Output the (x, y) coordinate of the center of the cell containing the given text.  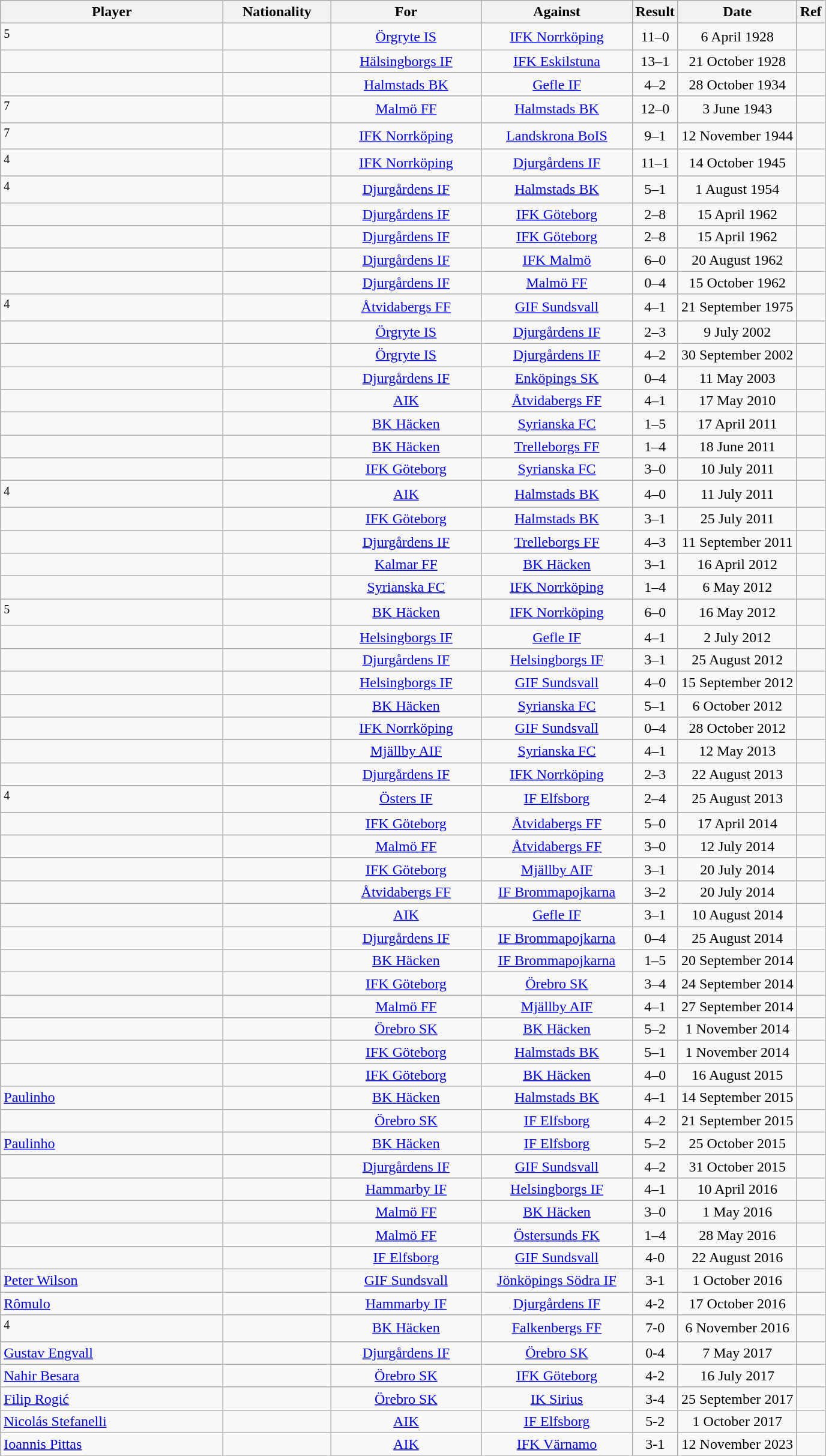
25 August 2012 (737, 660)
Jönköpings Södra IF (557, 1281)
Nicolás Stefanelli (112, 1421)
21 October 1928 (737, 61)
15 September 2012 (737, 682)
9–1 (655, 136)
7-0 (655, 1329)
Nationality (277, 12)
11–0 (655, 37)
Against (557, 12)
15 October 1962 (737, 283)
6 November 2016 (737, 1329)
2–4 (655, 799)
17 April 2014 (737, 823)
10 August 2014 (737, 915)
14 October 1945 (737, 163)
For (406, 12)
1 October 2017 (737, 1421)
IFK Värnamo (557, 1444)
1 August 1954 (737, 190)
1 October 2016 (737, 1281)
25 July 2011 (737, 519)
Kalmar FF (406, 565)
IFK Eskilstuna (557, 61)
25 October 2015 (737, 1143)
21 September 1975 (737, 307)
9 July 2002 (737, 332)
Falkenbergs FF (557, 1329)
17 May 2010 (737, 401)
11 September 2011 (737, 542)
22 August 2013 (737, 774)
20 August 1962 (737, 260)
12 November 1944 (737, 136)
12–0 (655, 109)
28 October 1934 (737, 84)
14 September 2015 (737, 1098)
17 April 2011 (737, 424)
16 May 2012 (737, 612)
16 August 2015 (737, 1075)
28 May 2016 (737, 1235)
7 May 2017 (737, 1353)
16 July 2017 (737, 1376)
Hälsingborgs IF (406, 61)
31 October 2015 (737, 1166)
11 July 2011 (737, 495)
12 July 2014 (737, 846)
Landskrona BoIS (557, 136)
12 November 2023 (737, 1444)
Filip Rogić (112, 1398)
6 May 2012 (737, 588)
12 May 2013 (737, 751)
1 May 2016 (737, 1212)
4–3 (655, 542)
Gustav Engvall (112, 1353)
Ioannis Pittas (112, 1444)
4-0 (655, 1257)
10 April 2016 (737, 1189)
6 April 1928 (737, 37)
Peter Wilson (112, 1281)
Östers IF (406, 799)
24 September 2014 (737, 984)
10 July 2011 (737, 469)
IK Sirius (557, 1398)
25 September 2017 (737, 1398)
25 August 2013 (737, 799)
Result (655, 12)
Nahir Besara (112, 1376)
3 June 1943 (737, 109)
Player (112, 12)
21 September 2015 (737, 1121)
Date (737, 12)
Östersunds FK (557, 1235)
25 August 2014 (737, 938)
0-4 (655, 1353)
13–1 (655, 61)
30 September 2002 (737, 355)
6 October 2012 (737, 705)
3–2 (655, 892)
3-4 (655, 1398)
5–0 (655, 823)
2 July 2012 (737, 637)
18 June 2011 (737, 447)
Rômulo (112, 1304)
28 October 2012 (737, 729)
20 September 2014 (737, 961)
Ref (810, 12)
5-2 (655, 1421)
16 April 2012 (737, 565)
11–1 (655, 163)
22 August 2016 (737, 1257)
17 October 2016 (737, 1304)
IFK Malmö (557, 260)
3–4 (655, 984)
Enköpings SK (557, 378)
11 May 2003 (737, 378)
27 September 2014 (737, 1006)
